Locate the cell with the specified text and output its [X, Y] center coordinate. 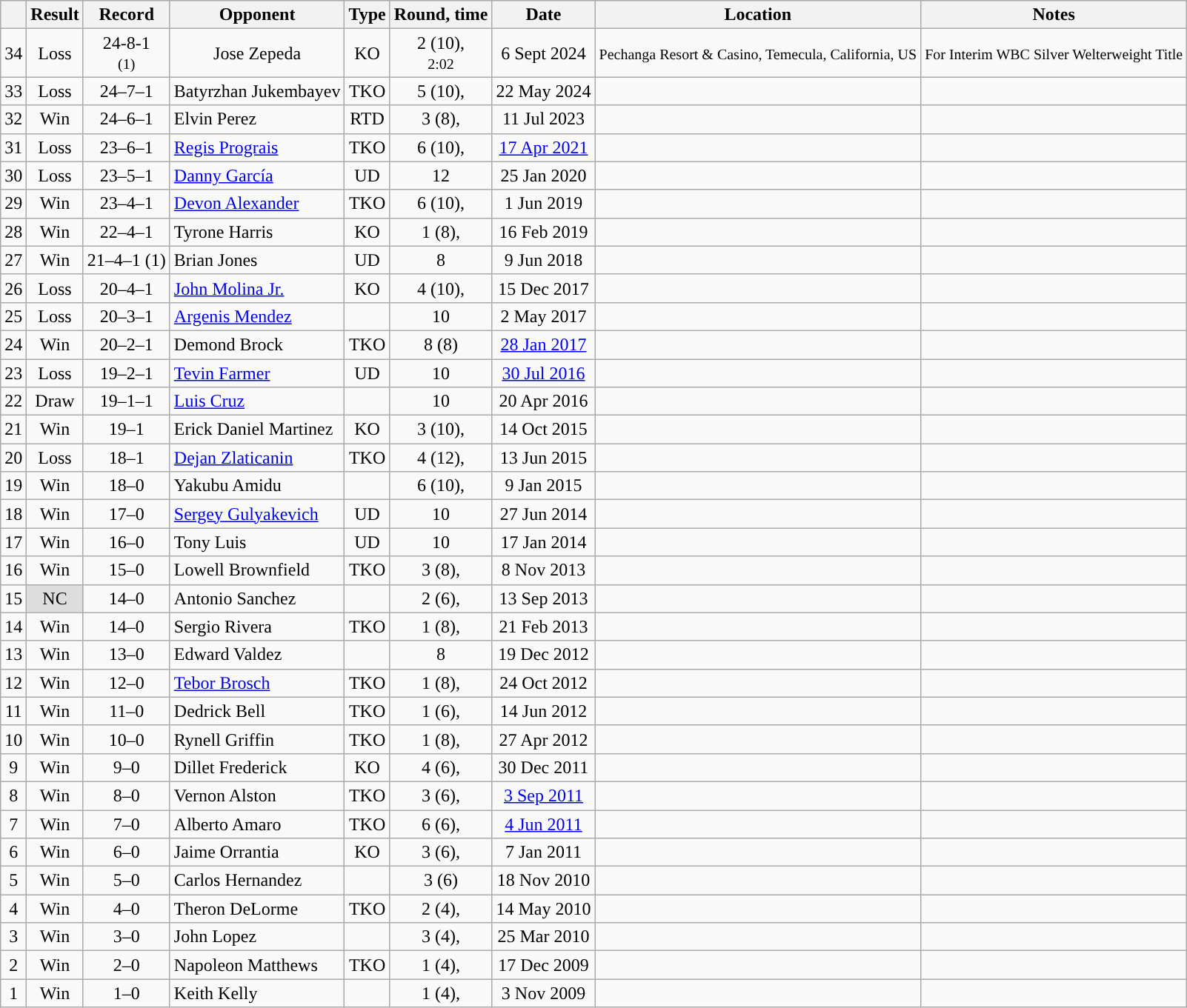
15–0 [126, 570]
Alberto Amaro [257, 824]
1 (6), [441, 711]
1 Jun 2019 [544, 204]
Theron DeLorme [257, 909]
15 [13, 598]
11 [13, 711]
22 May 2024 [544, 91]
Sergio Rivera [257, 627]
8 (8) [441, 344]
27 [13, 260]
1 [13, 993]
Lowell Brownfield [257, 570]
30 Dec 2011 [544, 767]
19–2–1 [126, 373]
Dillet Frederick [257, 767]
11–0 [126, 711]
3 [13, 937]
7 [13, 824]
14 May 2010 [544, 909]
Tony Luis [257, 542]
Vernon Alston [257, 795]
Elvin Perez [257, 119]
Luis Cruz [257, 401]
24–6–1 [126, 119]
Jaime Orrantia [257, 852]
14 Jun 2012 [544, 711]
18–1 [126, 458]
3 (6) [441, 881]
Location [758, 15]
24-8-1(1) [126, 53]
13–0 [126, 655]
27 Apr 2012 [544, 739]
Carlos Hernandez [257, 881]
Rynell Griffin [257, 739]
3 Sep 2011 [544, 795]
Dedrick Bell [257, 711]
9 Jan 2015 [544, 486]
9 [13, 767]
4 (6), [441, 767]
13 [13, 655]
4 (10), [441, 288]
For Interim WBC Silver Welterweight Title [1054, 53]
Yakubu Amidu [257, 486]
3 Nov 2009 [544, 993]
Napoleon Matthews [257, 965]
24 Oct 2012 [544, 683]
Opponent [257, 15]
15 Dec 2017 [544, 288]
2 (10),2:02 [441, 53]
20–3–1 [126, 316]
Jose Zepeda [257, 53]
Batyrzhan Jukembayev [257, 91]
8 Nov 2013 [544, 570]
29 [13, 204]
13 Jun 2015 [544, 458]
Result [55, 15]
4 [13, 909]
2 May 2017 [544, 316]
20–4–1 [126, 288]
2–0 [126, 965]
Regis Prograis [257, 147]
5 (10), [441, 91]
3 (4), [441, 937]
13 Sep 2013 [544, 598]
2 [13, 965]
17 Jan 2014 [544, 542]
2 (4), [441, 909]
23–6–1 [126, 147]
Erick Daniel Martinez [257, 430]
Tevin Farmer [257, 373]
22–4–1 [126, 232]
Demond Brock [257, 344]
24–7–1 [126, 91]
4–0 [126, 909]
6 [13, 852]
John Lopez [257, 937]
RTD [368, 119]
18 [13, 514]
17 [13, 542]
19–1 [126, 430]
23–4–1 [126, 204]
Notes [1054, 15]
20 Apr 2016 [544, 401]
14 Oct 2015 [544, 430]
17 Apr 2021 [544, 147]
11 Jul 2023 [544, 119]
23 [13, 373]
Danny García [257, 176]
6 Sept 2024 [544, 53]
Sergey Gulyakevich [257, 514]
9 Jun 2018 [544, 260]
4 Jun 2011 [544, 824]
2 (6), [441, 598]
Edward Valdez [257, 655]
Round, time [441, 15]
6 (6), [441, 824]
Draw [55, 401]
27 Jun 2014 [544, 514]
7 Jan 2011 [544, 852]
5 [13, 881]
16 Feb 2019 [544, 232]
20–2–1 [126, 344]
31 [13, 147]
Type [368, 15]
25 Jan 2020 [544, 176]
20 [13, 458]
6–0 [126, 852]
5–0 [126, 881]
10–0 [126, 739]
28 [13, 232]
Dejan Zlaticanin [257, 458]
12–0 [126, 683]
14 [13, 627]
18–0 [126, 486]
21 [13, 430]
NC [55, 598]
26 [13, 288]
21–4–1 (1) [126, 260]
19 Dec 2012 [544, 655]
30 [13, 176]
30 Jul 2016 [544, 373]
19 [13, 486]
1–0 [126, 993]
3–0 [126, 937]
17–0 [126, 514]
Brian Jones [257, 260]
19–1–1 [126, 401]
7–0 [126, 824]
Pechanga Resort & Casino, Temecula, California, US [758, 53]
Tyrone Harris [257, 232]
34 [13, 53]
16 [13, 570]
3 (10), [441, 430]
Keith Kelly [257, 993]
16–0 [126, 542]
Argenis Mendez [257, 316]
Tebor Brosch [257, 683]
17 Dec 2009 [544, 965]
John Molina Jr. [257, 288]
32 [13, 119]
25 Mar 2010 [544, 937]
21 Feb 2013 [544, 627]
9–0 [126, 767]
33 [13, 91]
8–0 [126, 795]
Record [126, 15]
24 [13, 344]
Antonio Sanchez [257, 598]
23–5–1 [126, 176]
18 Nov 2010 [544, 881]
28 Jan 2017 [544, 344]
4 (12), [441, 458]
Devon Alexander [257, 204]
25 [13, 316]
22 [13, 401]
Date [544, 15]
